Identify which cell holds the provided text, then report its [X, Y] central coordinate. 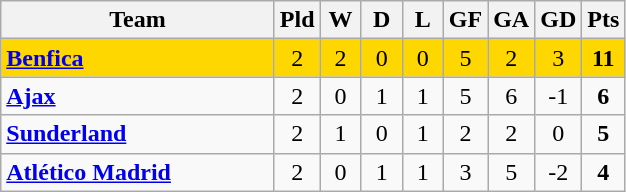
GA [512, 20]
Sunderland [138, 134]
GF [465, 20]
Team [138, 20]
Pts [604, 20]
GD [558, 20]
4 [604, 172]
Pld [297, 20]
Ajax [138, 96]
W [340, 20]
L [422, 20]
11 [604, 58]
D [382, 20]
Atlético Madrid [138, 172]
-2 [558, 172]
Benfica [138, 58]
-1 [558, 96]
